Find where the given text appears and provide that cell's center as [x, y] coordinate. 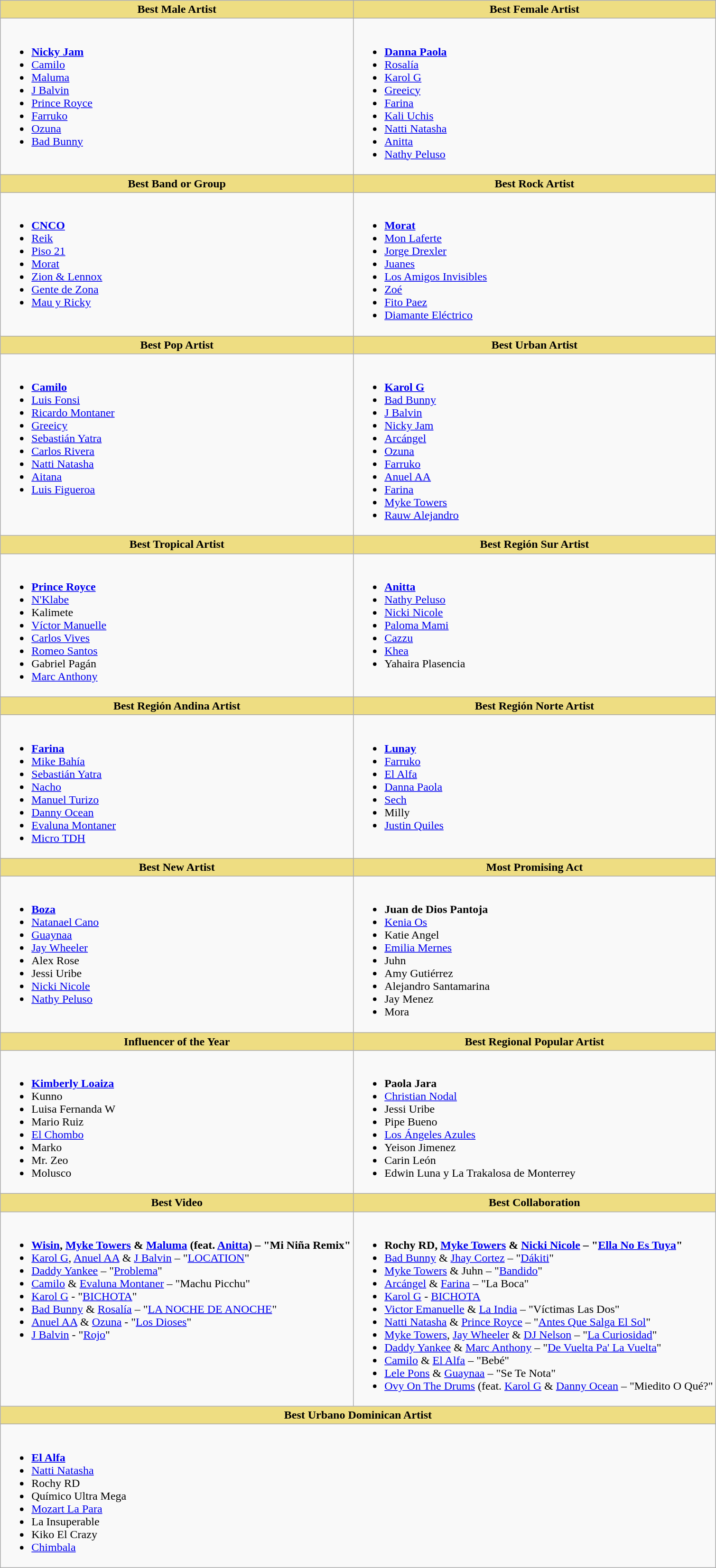
Paola JaraChristian NodalJessi UribePipe BuenoLos Ángeles AzulesYeison JimenezCarin LeónEdwin Luna y La Trakalosa de Monterrey [534, 1122]
El AlfaNatti NatashaRochy RDQuímico Ultra MegaMozart La ParaLa InsuperableKiko El CrazyChimbala [358, 1496]
Best Urban Artist [534, 345]
Danna PaolaRosalíaKarol GGreeicyFarinaKali UchisNatti NatashaAnittaNathy Peluso [534, 97]
Best Band or Group [177, 184]
Best Male Artist [177, 9]
Best New Artist [177, 867]
Best Rock Artist [534, 184]
Best Tropical Artist [177, 544]
FarinaMike BahíaSebastián YatraNachoManuel TurizoDanny OceanEvaluna MontanerMicro TDH [177, 786]
Best Female Artist [534, 9]
LunayFarrukoEl AlfaDanna PaolaSechMillyJustin Quiles [534, 786]
Prince RoyceN'KlabeKalimeteVíctor ManuelleCarlos VivesRomeo SantosGabriel PagánMarc Anthony [177, 625]
AnittaNathy PelusoNicki NicolePaloma MamiCazzuKheaYahaira Plasencia [534, 625]
Influencer of the Year [177, 1041]
Best Collaboration [534, 1203]
MoratMon LaferteJorge DrexlerJuanesLos Amigos InvisiblesZoéFito PaezDiamante Eléctrico [534, 264]
Kimberly LoaizaKunnoLuisa Fernanda WMario RuizEl ChomboMarkoMr. ZeoMolusco [177, 1122]
Best Pop Artist [177, 345]
BozaNatanael CanoGuaynaaJay WheelerAlex RoseJessi UribeNicki NicoleNathy Peluso [177, 954]
Nicky JamCamiloMalumaJ BalvinPrince RoyceFarrukoOzunaBad Bunny [177, 97]
Best Video [177, 1203]
Most Promising Act [534, 867]
Best Regional Popular Artist [534, 1041]
Best Región Norte Artist [534, 706]
CamiloLuis FonsiRicardo MontanerGreeicySebastián YatraCarlos RiveraNatti NatashaAitanaLuis Figueroa [177, 445]
Juan de Dios PantojaKenia OsKatie AngelEmilia MernesJuhnAmy GutiérrezAlejandro SantamarinaJay MenezMora [534, 954]
CNCOReikPiso 21MoratZion & LennoxGente de ZonaMau y Ricky [177, 264]
Karol GBad BunnyJ BalvinNicky JamArcángelOzunaFarrukoAnuel AAFarinaMyke TowersRauw Alejandro [534, 445]
Best Región Sur Artist [534, 544]
Best Región Andina Artist [177, 706]
Best Urbano Dominican Artist [358, 1415]
